Capture the cell that displays the provided text and extract its [X, Y] central coordinate. 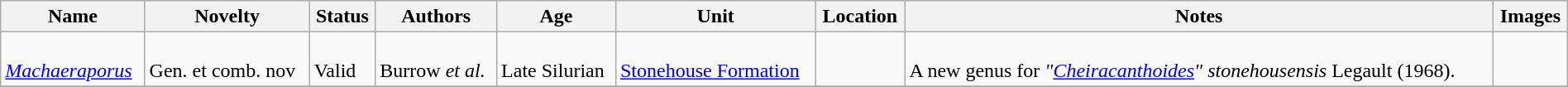
Valid [342, 60]
Location [860, 17]
Late Silurian [557, 60]
Unit [715, 17]
Images [1531, 17]
Status [342, 17]
Gen. et comb. nov [227, 60]
Burrow et al. [437, 60]
Stonehouse Formation [715, 60]
A new genus for "Cheiracanthoides" stonehousensis Legault (1968). [1199, 60]
Machaeraporus [73, 60]
Name [73, 17]
Authors [437, 17]
Notes [1199, 17]
Novelty [227, 17]
Age [557, 17]
